Detect which cell encompasses the target text, then output its (X, Y) center coordinate. 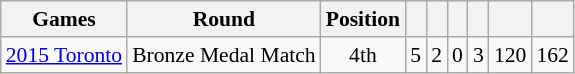
3 (478, 55)
Position (363, 19)
5 (416, 55)
4th (363, 55)
2015 Toronto (64, 55)
0 (458, 55)
Round (224, 19)
Bronze Medal Match (224, 55)
120 (510, 55)
162 (552, 55)
Games (64, 19)
2 (436, 55)
